From the cell containing the given text, extract its center point as [x, y] coordinate. 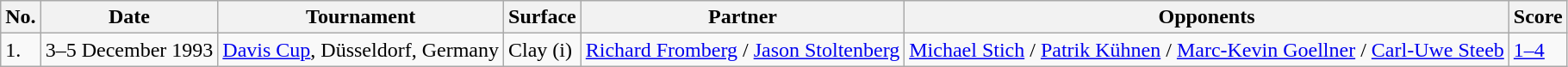
1. [21, 50]
Score [1538, 17]
No. [21, 17]
Surface [543, 17]
Opponents [1207, 17]
Clay (i) [543, 50]
Partner [743, 17]
Michael Stich / Patrik Kühnen / Marc-Kevin Goellner / Carl-Uwe Steeb [1207, 50]
3–5 December 1993 [129, 50]
Tournament [361, 17]
1–4 [1538, 50]
Davis Cup, Düsseldorf, Germany [361, 50]
Date [129, 17]
Richard Fromberg / Jason Stoltenberg [743, 50]
